Pinpoint the cell where the given text exists, returning its (x, y) midpoint coordinate. 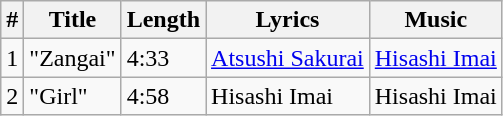
Atsushi Sakurai (288, 58)
Length (163, 20)
"Girl" (72, 96)
"Zangai" (72, 58)
Title (72, 20)
2 (12, 96)
Music (436, 20)
# (12, 20)
1 (12, 58)
Lyrics (288, 20)
4:58 (163, 96)
4:33 (163, 58)
